Search for the cell housing the specified text and yield its [X, Y] center coordinate. 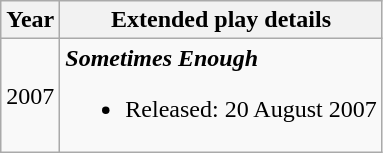
Year [30, 20]
Sometimes EnoughReleased: 20 August 2007 [221, 96]
Extended play details [221, 20]
2007 [30, 96]
